Search for the cell housing the specified text and yield its (x, y) center coordinate. 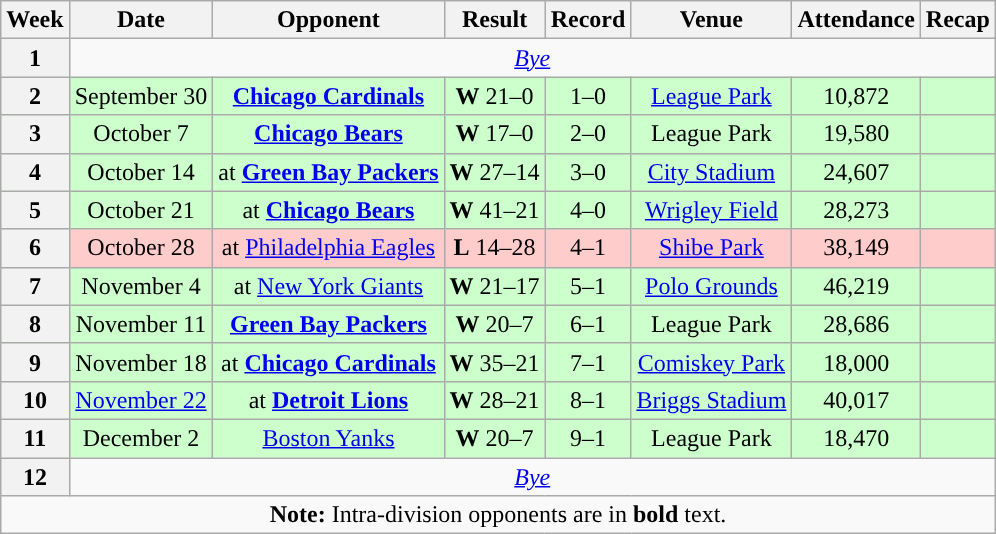
7 (35, 286)
W 27–14 (494, 172)
October 7 (141, 134)
City Stadium (712, 172)
Chicago Bears (328, 134)
Attendance (856, 20)
Green Bay Packers (328, 324)
8 (35, 324)
Boston Yanks (328, 438)
1 (35, 58)
10 (35, 400)
5 (35, 210)
3 (35, 134)
Note: Intra-division opponents are in bold text. (498, 515)
6–1 (588, 324)
L 14–28 (494, 248)
at Chicago Cardinals (328, 362)
W 21–17 (494, 286)
6 (35, 248)
November 11 (141, 324)
11 (35, 438)
Recap (958, 20)
1–0 (588, 96)
Shibe Park (712, 248)
October 21 (141, 210)
28,686 (856, 324)
October 14 (141, 172)
at Chicago Bears (328, 210)
2–0 (588, 134)
Briggs Stadium (712, 400)
Week (35, 20)
W 41–21 (494, 210)
Chicago Cardinals (328, 96)
19,580 (856, 134)
12 (35, 477)
5–1 (588, 286)
18,470 (856, 438)
Comiskey Park (712, 362)
Wrigley Field (712, 210)
Polo Grounds (712, 286)
Opponent (328, 20)
4–1 (588, 248)
2 (35, 96)
9–1 (588, 438)
at New York Giants (328, 286)
40,017 (856, 400)
24,607 (856, 172)
November 22 (141, 400)
Venue (712, 20)
46,219 (856, 286)
18,000 (856, 362)
at Philadelphia Eagles (328, 248)
10,872 (856, 96)
3–0 (588, 172)
November 4 (141, 286)
W 35–21 (494, 362)
4 (35, 172)
28,273 (856, 210)
at Detroit Lions (328, 400)
September 30 (141, 96)
9 (35, 362)
38,149 (856, 248)
Record (588, 20)
Result (494, 20)
at Green Bay Packers (328, 172)
Date (141, 20)
7–1 (588, 362)
November 18 (141, 362)
October 28 (141, 248)
W 28–21 (494, 400)
4–0 (588, 210)
8–1 (588, 400)
W 17–0 (494, 134)
December 2 (141, 438)
W 21–0 (494, 96)
